Return (X, Y) of the center of cell containing provided text 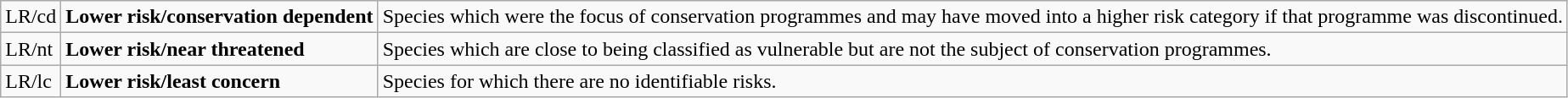
LR/nt (31, 49)
LR/lc (31, 81)
LR/cd (31, 17)
Species which are close to being classified as vulnerable but are not the subject of conservation programmes. (973, 49)
Lower risk/least concern (219, 81)
Species for which there are no identifiable risks. (973, 81)
Species which were the focus of conservation programmes and may have moved into a higher risk category if that programme was discontinued. (973, 17)
Lower risk/near threatened (219, 49)
Lower risk/conservation dependent (219, 17)
